Capture the cell that displays the provided text and extract its [x, y] central coordinate. 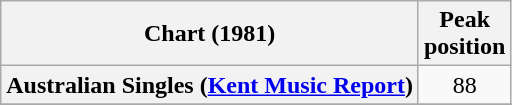
Peakposition [464, 34]
88 [464, 85]
Chart (1981) [210, 34]
Australian Singles (Kent Music Report) [210, 85]
